From the cell containing the given text, extract its center point as (x, y) coordinate. 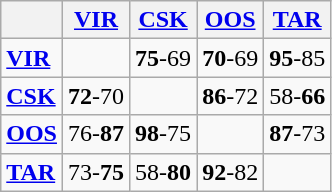
75-69 (164, 58)
73-75 (96, 172)
76-87 (96, 134)
58-80 (164, 172)
58-66 (298, 96)
87-73 (298, 134)
95-85 (298, 58)
72-70 (96, 96)
98-75 (164, 134)
86-72 (230, 96)
92-82 (230, 172)
70-69 (230, 58)
